From the cell containing the given text, extract its center point as (X, Y) coordinate. 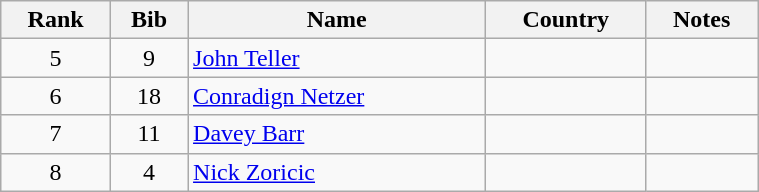
Name (337, 20)
9 (150, 58)
6 (56, 96)
11 (150, 134)
18 (150, 96)
Nick Zoricic (337, 172)
8 (56, 172)
John Teller (337, 58)
4 (150, 172)
Conradign Netzer (337, 96)
5 (56, 58)
Country (566, 20)
7 (56, 134)
Notes (702, 20)
Bib (150, 20)
Rank (56, 20)
Davey Barr (337, 134)
